Output the (X, Y) coordinate of the center of the cell containing the given text.  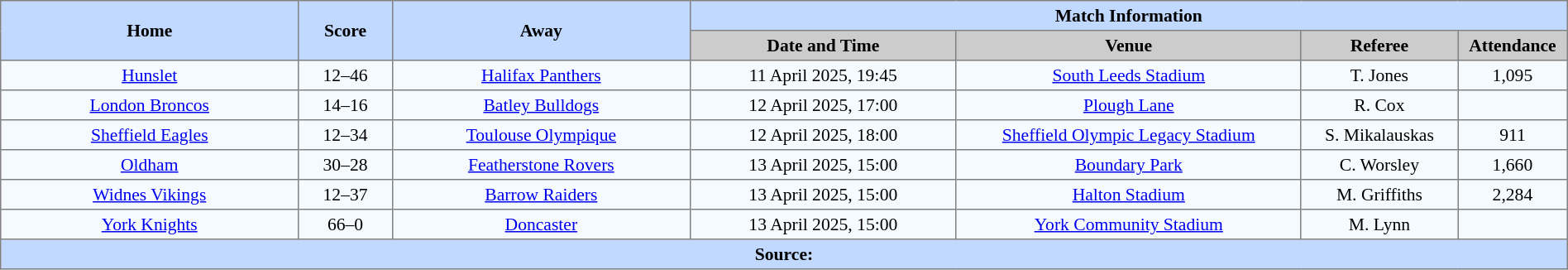
C. Worsley (1379, 165)
T. Jones (1379, 75)
Sheffield Eagles (150, 135)
R. Cox (1379, 105)
Hunslet (150, 75)
12 April 2025, 18:00 (823, 135)
2,284 (1513, 195)
Venue (1128, 46)
Date and Time (823, 46)
Oldham (150, 165)
Away (541, 31)
911 (1513, 135)
12–37 (346, 195)
M. Lynn (1379, 224)
Widnes Vikings (150, 195)
Batley Bulldogs (541, 105)
London Broncos (150, 105)
M. Griffiths (1379, 195)
Attendance (1513, 46)
Source: (784, 254)
York Knights (150, 224)
Halton Stadium (1128, 195)
12–34 (346, 135)
Sheffield Olympic Legacy Stadium (1128, 135)
S. Mikalauskas (1379, 135)
12–46 (346, 75)
66–0 (346, 224)
Boundary Park (1128, 165)
Doncaster (541, 224)
Plough Lane (1128, 105)
Score (346, 31)
Referee (1379, 46)
Barrow Raiders (541, 195)
York Community Stadium (1128, 224)
Featherstone Rovers (541, 165)
14–16 (346, 105)
South Leeds Stadium (1128, 75)
12 April 2025, 17:00 (823, 105)
30–28 (346, 165)
11 April 2025, 19:45 (823, 75)
1,095 (1513, 75)
Match Information (1128, 16)
Toulouse Olympique (541, 135)
Home (150, 31)
Halifax Panthers (541, 75)
1,660 (1513, 165)
